Return (x, y) of the center of cell containing provided text 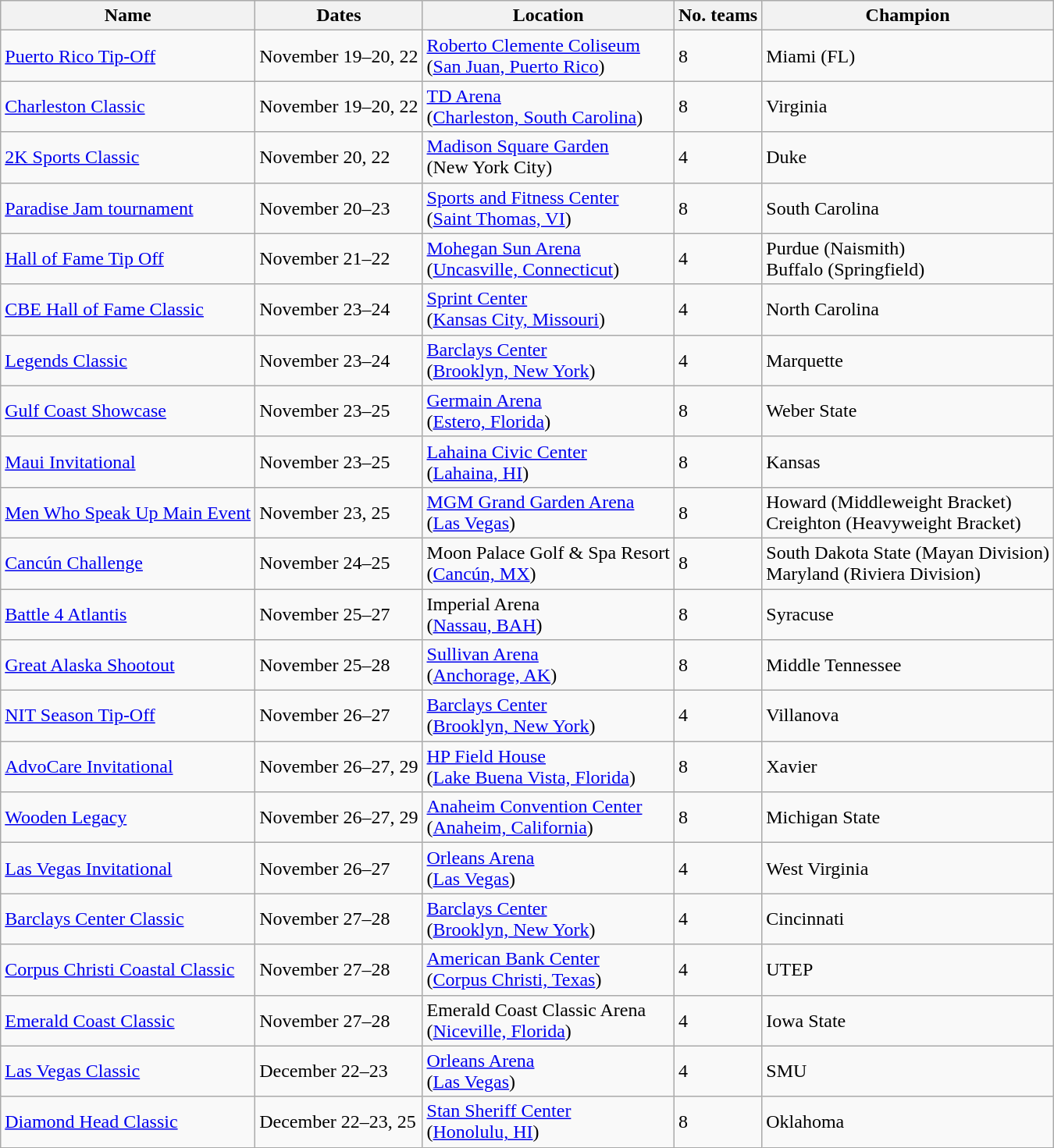
Barclays Center Classic (128, 919)
Gulf Coast Showcase (128, 411)
Great Alaska Shootout (128, 665)
Kansas (908, 462)
AdvoCare Invitational (128, 766)
Puerto Rico Tip-Off (128, 56)
Name (128, 16)
Maui Invitational (128, 462)
Moon Palace Golf & Spa Resort (Cancún, MX) (548, 563)
December 22–23, 25 (339, 1122)
Sprint Center (Kansas City, Missouri) (548, 309)
SMU (908, 1071)
HP Field House (Lake Buena Vista, Florida) (548, 766)
Location (548, 16)
Champion (908, 16)
Miami (FL) (908, 56)
Iowa State (908, 1021)
November 21–22 (339, 259)
Purdue (Naismith)Buffalo (Springfield) (908, 259)
Dates (339, 16)
South Carolina (908, 208)
Anaheim Convention Center (Anaheim, California) (548, 818)
Legends Classic (128, 361)
American Bank Center (Corpus Christi, Texas) (548, 969)
UTEP (908, 969)
CBE Hall of Fame Classic (128, 309)
Xavier (908, 766)
Emerald Coast Classic (128, 1021)
November 25–28 (339, 665)
Sports and Fitness Center (Saint Thomas, VI) (548, 208)
Stan Sheriff Center (Honolulu, HI) (548, 1122)
Cincinnati (908, 919)
Virginia (908, 106)
November 20, 22 (339, 158)
Madison Square Garden (New York City) (548, 158)
Las Vegas Invitational (128, 868)
Michigan State (908, 818)
Middle Tennessee (908, 665)
Battle 4 Atlantis (128, 613)
Howard (Middleweight Bracket)Creighton (Heavyweight Bracket) (908, 512)
Lahaina Civic Center (Lahaina, HI) (548, 462)
2K Sports Classic (128, 158)
November 24–25 (339, 563)
Hall of Fame Tip Off (128, 259)
November 20–23 (339, 208)
Diamond Head Classic (128, 1122)
Roberto Clemente Coliseum (San Juan, Puerto Rico) (548, 56)
November 23, 25 (339, 512)
TD Arena (Charleston, South Carolina) (548, 106)
Marquette (908, 361)
North Carolina (908, 309)
NIT Season Tip-Off (128, 716)
Wooden Legacy (128, 818)
Duke (908, 158)
No. teams (718, 16)
Sullivan Arena (Anchorage, AK) (548, 665)
Charleston Classic (128, 106)
Las Vegas Classic (128, 1071)
December 22–23 (339, 1071)
November 25–27 (339, 613)
Emerald Coast Classic Arena (Niceville, Florida) (548, 1021)
Corpus Christi Coastal Classic (128, 969)
South Dakota State (Mayan Division)Maryland (Riviera Division) (908, 563)
Imperial Arena (Nassau, BAH) (548, 613)
Oklahoma (908, 1122)
Villanova (908, 716)
Paradise Jam tournament (128, 208)
West Virginia (908, 868)
Mohegan Sun Arena (Uncasville, Connecticut) (548, 259)
Men Who Speak Up Main Event (128, 512)
Germain Arena (Estero, Florida) (548, 411)
Weber State (908, 411)
MGM Grand Garden Arena (Las Vegas) (548, 512)
Cancún Challenge (128, 563)
Syracuse (908, 613)
